Provide the [X, Y] coordinate of the cell's center where the given text is located.  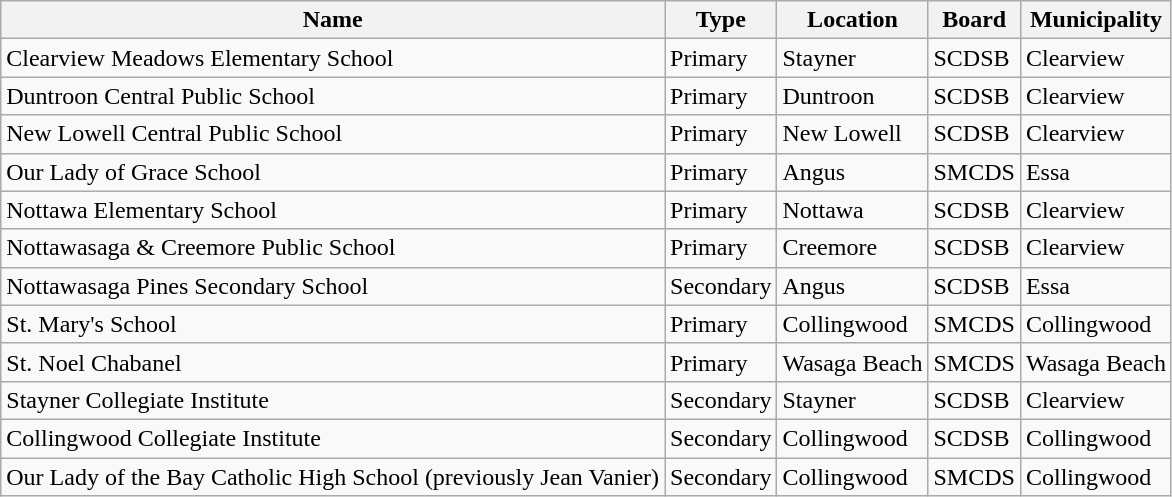
Duntroon [852, 96]
Nottawasaga & Creemore Public School [333, 248]
Location [852, 20]
Name [333, 20]
St. Noel Chabanel [333, 362]
Board [974, 20]
Stayner Collegiate Institute [333, 400]
New Lowell Central Public School [333, 134]
St. Mary's School [333, 324]
Duntroon Central Public School [333, 96]
Nottawa Elementary School [333, 210]
Creemore [852, 248]
Clearview Meadows Elementary School [333, 58]
Our Lady of Grace School [333, 172]
New Lowell [852, 134]
Nottawa [852, 210]
Municipality [1096, 20]
Collingwood Collegiate Institute [333, 438]
Nottawasaga Pines Secondary School [333, 286]
Type [721, 20]
Our Lady of the Bay Catholic High School (previously Jean Vanier) [333, 477]
